Return (x, y) of the center of cell containing provided text 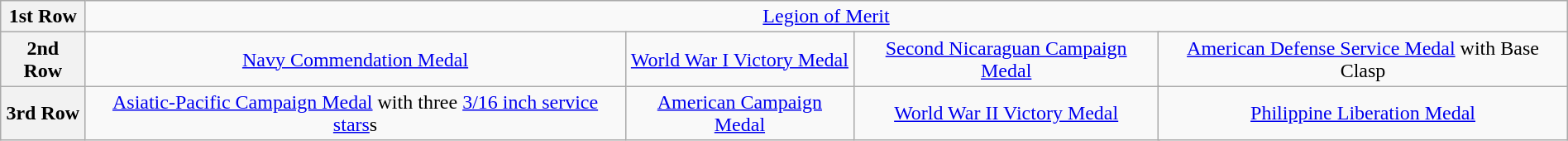
World War II Victory Medal (1006, 113)
Navy Commendation Medal (356, 60)
Asiatic-Pacific Campaign Medal with three 3/16 inch service starss (356, 113)
1st Row (43, 17)
Legion of Merit (826, 17)
American Campaign Medal (739, 113)
Philippine Liberation Medal (1363, 113)
3rd Row (43, 113)
World War I Victory Medal (739, 60)
American Defense Service Medal with Base Clasp (1363, 60)
2nd Row (43, 60)
Second Nicaraguan Campaign Medal (1006, 60)
